Scan for the cell matching the given text and deliver its (X, Y) coordinate at center. 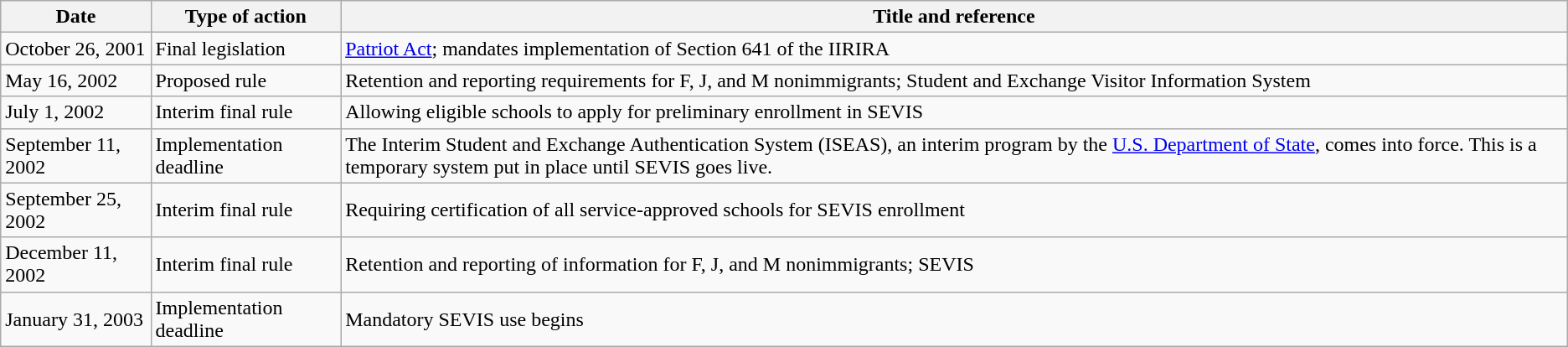
Final legislation (246, 49)
October 26, 2001 (75, 49)
September 11, 2002 (75, 156)
May 16, 2002 (75, 80)
Retention and reporting requirements for F, J, and M nonimmigrants; Student and Exchange Visitor Information System (955, 80)
Allowing eligible schools to apply for preliminary enrollment in SEVIS (955, 112)
January 31, 2003 (75, 319)
Proposed rule (246, 80)
September 25, 2002 (75, 210)
Requiring certification of all service-approved schools for SEVIS enrollment (955, 210)
Title and reference (955, 17)
Type of action (246, 17)
Retention and reporting of information for F, J, and M nonimmigrants; SEVIS (955, 265)
December 11, 2002 (75, 265)
Patriot Act; mandates implementation of Section 641 of the IIRIRA (955, 49)
Mandatory SEVIS use begins (955, 319)
Date (75, 17)
July 1, 2002 (75, 112)
